Provide the (X, Y) coordinate of the cell's center where the given text is located.  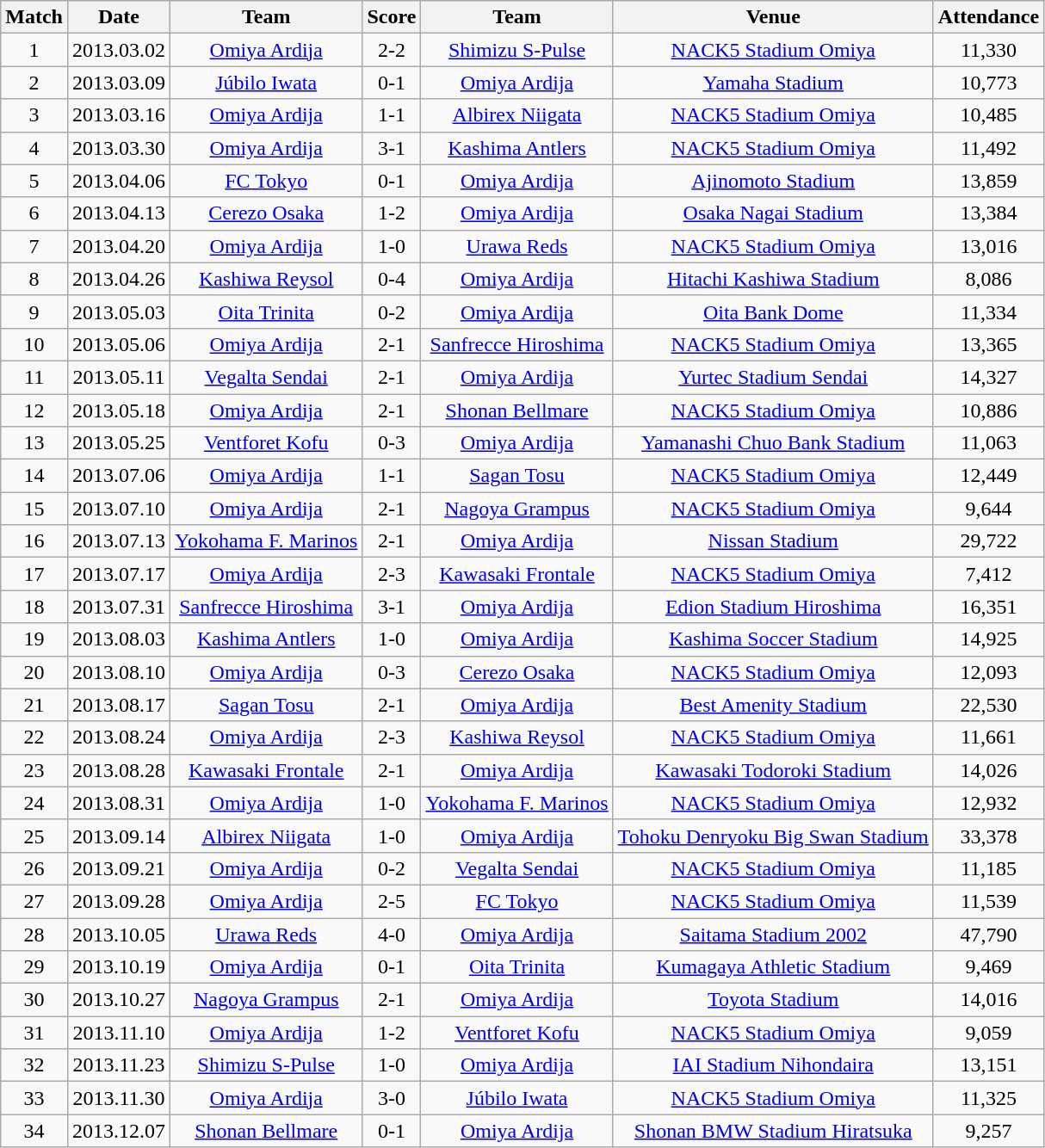
4-0 (392, 934)
29 (34, 967)
Oita Bank Dome (773, 312)
11,492 (988, 148)
Edion Stadium Hiroshima (773, 607)
13 (34, 443)
28 (34, 934)
2013.07.17 (119, 574)
Kumagaya Athletic Stadium (773, 967)
2013.09.21 (119, 868)
2013.09.28 (119, 901)
Best Amenity Stadium (773, 705)
2013.10.05 (119, 934)
32 (34, 1065)
8 (34, 279)
31 (34, 1033)
Yurtec Stadium Sendai (773, 377)
13,151 (988, 1065)
2013.08.28 (119, 770)
47,790 (988, 934)
0-4 (392, 279)
2013.08.17 (119, 705)
23 (34, 770)
14,016 (988, 1000)
2013.11.23 (119, 1065)
2 (34, 83)
2013.04.26 (119, 279)
26 (34, 868)
Saitama Stadium 2002 (773, 934)
17 (34, 574)
2-2 (392, 50)
11 (34, 377)
2013.11.10 (119, 1033)
24 (34, 803)
2013.03.09 (119, 83)
2013.10.27 (119, 1000)
18 (34, 607)
2013.05.18 (119, 410)
12,449 (988, 476)
16,351 (988, 607)
22 (34, 738)
Score (392, 17)
2013.08.31 (119, 803)
3-0 (392, 1098)
12,932 (988, 803)
11,185 (988, 868)
2013.05.11 (119, 377)
33,378 (988, 836)
2013.07.13 (119, 541)
7 (34, 246)
11,661 (988, 738)
9,469 (988, 967)
11,539 (988, 901)
4 (34, 148)
Toyota Stadium (773, 1000)
11,325 (988, 1098)
10 (34, 344)
1 (34, 50)
Venue (773, 17)
22,530 (988, 705)
27 (34, 901)
Tohoku Denryoku Big Swan Stadium (773, 836)
34 (34, 1131)
5 (34, 181)
Yamaha Stadium (773, 83)
Kashima Soccer Stadium (773, 639)
Hitachi Kashiwa Stadium (773, 279)
9 (34, 312)
15 (34, 509)
10,773 (988, 83)
2013.07.10 (119, 509)
14,026 (988, 770)
2013.08.10 (119, 672)
Shonan BMW Stadium Hiratsuka (773, 1131)
11,330 (988, 50)
Osaka Nagai Stadium (773, 213)
14 (34, 476)
10,886 (988, 410)
21 (34, 705)
11,063 (988, 443)
Match (34, 17)
7,412 (988, 574)
13,016 (988, 246)
2013.03.02 (119, 50)
Attendance (988, 17)
Nissan Stadium (773, 541)
8,086 (988, 279)
2013.05.03 (119, 312)
2013.05.06 (119, 344)
9,257 (988, 1131)
11,334 (988, 312)
16 (34, 541)
6 (34, 213)
12,093 (988, 672)
20 (34, 672)
2013.03.16 (119, 115)
2013.05.25 (119, 443)
14,327 (988, 377)
25 (34, 836)
2013.07.06 (119, 476)
IAI Stadium Nihondaira (773, 1065)
2013.03.30 (119, 148)
Yamanashi Chuo Bank Stadium (773, 443)
2013.08.24 (119, 738)
Kawasaki Todoroki Stadium (773, 770)
30 (34, 1000)
2-5 (392, 901)
13,859 (988, 181)
12 (34, 410)
2013.10.19 (119, 967)
2013.09.14 (119, 836)
Date (119, 17)
10,485 (988, 115)
2013.04.13 (119, 213)
9,644 (988, 509)
13,365 (988, 344)
Ajinomoto Stadium (773, 181)
13,384 (988, 213)
2013.11.30 (119, 1098)
3 (34, 115)
2013.04.20 (119, 246)
19 (34, 639)
2013.12.07 (119, 1131)
14,925 (988, 639)
33 (34, 1098)
2013.08.03 (119, 639)
9,059 (988, 1033)
2013.04.06 (119, 181)
2013.07.31 (119, 607)
29,722 (988, 541)
